Detect which cell encompasses the target text, then output its [x, y] center coordinate. 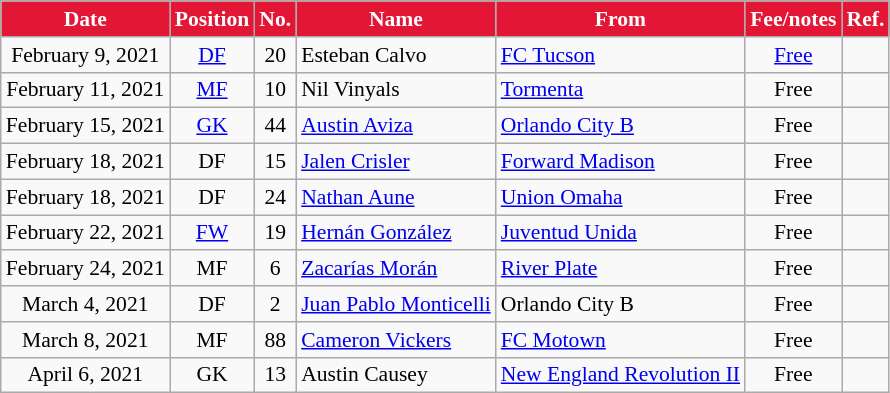
March 4, 2021 [86, 304]
Esteban Calvo [396, 55]
Zacarías Morán [396, 269]
Jalen Crisler [396, 162]
Hernán González [396, 233]
No. [275, 19]
10 [275, 90]
FC Motown [620, 340]
Ref. [866, 19]
Forward Madison [620, 162]
Name [396, 19]
44 [275, 126]
Union Omaha [620, 197]
2 [275, 304]
19 [275, 233]
February 24, 2021 [86, 269]
From [620, 19]
River Plate [620, 269]
Nathan Aune [396, 197]
20 [275, 55]
Austin Causey [396, 375]
Date [86, 19]
6 [275, 269]
Cameron Vickers [396, 340]
13 [275, 375]
New England Revolution II [620, 375]
March 8, 2021 [86, 340]
Position [212, 19]
Juan Pablo Monticelli [396, 304]
April 6, 2021 [86, 375]
February 11, 2021 [86, 90]
Juventud Unida [620, 233]
FW [212, 233]
FC Tucson [620, 55]
Fee/notes [793, 19]
Austin Aviza [396, 126]
24 [275, 197]
February 22, 2021 [86, 233]
Nil Vinyals [396, 90]
88 [275, 340]
15 [275, 162]
February 9, 2021 [86, 55]
Tormenta [620, 90]
February 15, 2021 [86, 126]
